Detect which cell encompasses the target text, then output its (x, y) center coordinate. 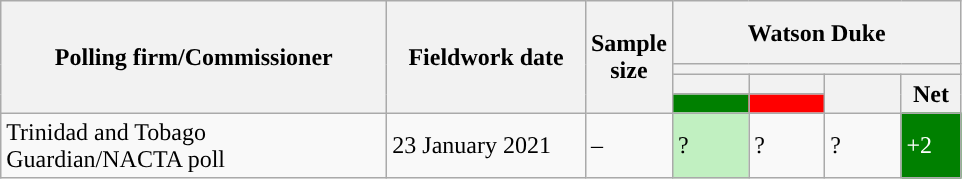
Sample size (628, 57)
+2 (931, 146)
Fieldwork date (486, 57)
23 January 2021 (486, 146)
Watson Duke (816, 32)
Trinidad and Tobago Guardian/NACTA poll (194, 146)
Net (931, 94)
– (628, 146)
Polling firm/Commissioner (194, 57)
